Return (X, Y) of the center of cell containing provided text 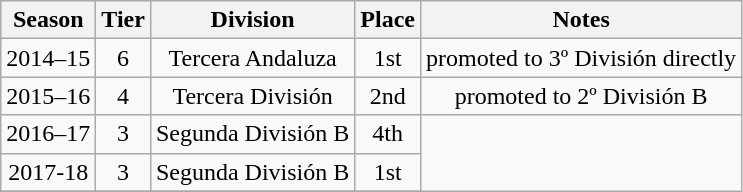
2016–17 (48, 134)
2014–15 (48, 58)
4 (124, 96)
Season (48, 20)
4th (388, 134)
Division (252, 20)
promoted to 3º División directly (582, 58)
promoted to 2º División B (582, 96)
Notes (582, 20)
Tercera Andaluza (252, 58)
2015–16 (48, 96)
Tier (124, 20)
2017-18 (48, 172)
2nd (388, 96)
6 (124, 58)
Place (388, 20)
Tercera División (252, 96)
